Identify which cell holds the provided text, then report its [x, y] central coordinate. 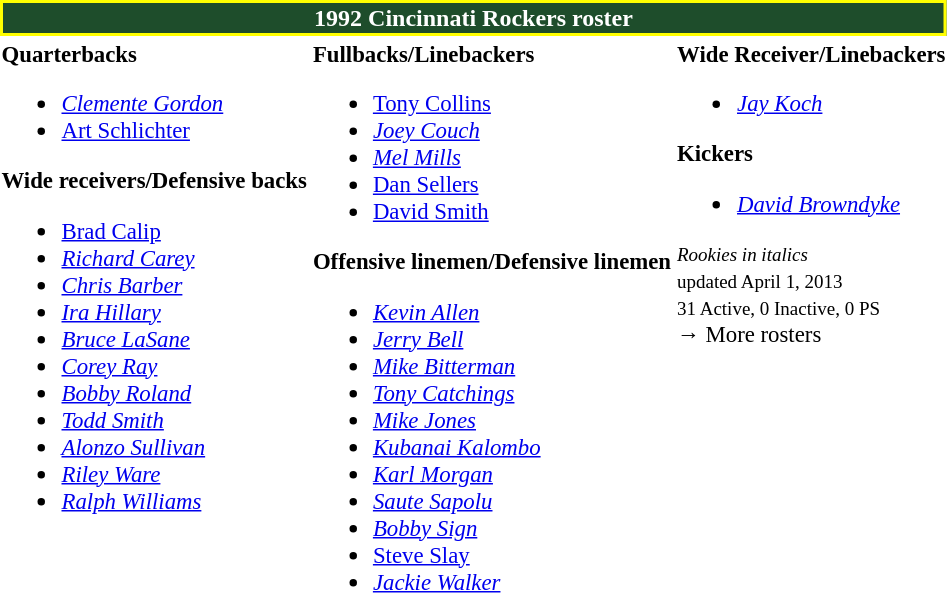
1992 Cincinnati Rockers roster [474, 18]
